Provide the (X, Y) coordinate of the cell's center where the given text is located.  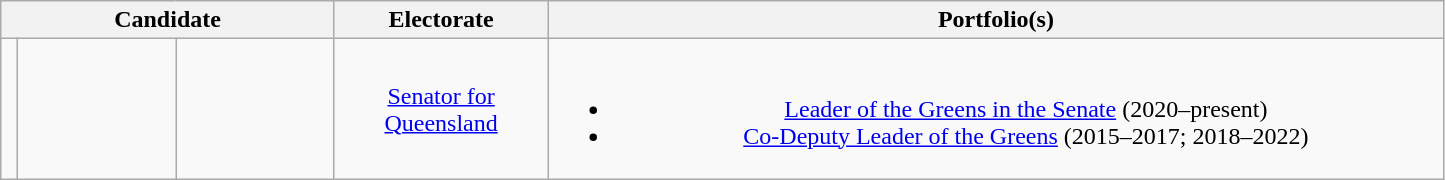
Portfolio(s) (996, 20)
Senator for Queensland (441, 109)
Electorate (441, 20)
Candidate (168, 20)
Leader of the Greens in the Senate (2020–present)Co-Deputy Leader of the Greens (2015–2017; 2018–2022) (996, 109)
